Pinpoint the cell where the given text exists, returning its (X, Y) midpoint coordinate. 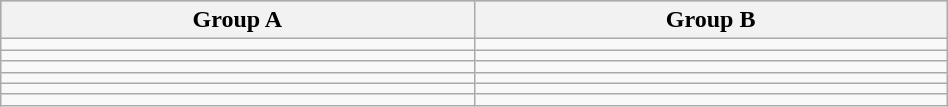
Group B (710, 20)
Group A (238, 20)
